Output the (X, Y) coordinate of the center of the cell containing the given text.  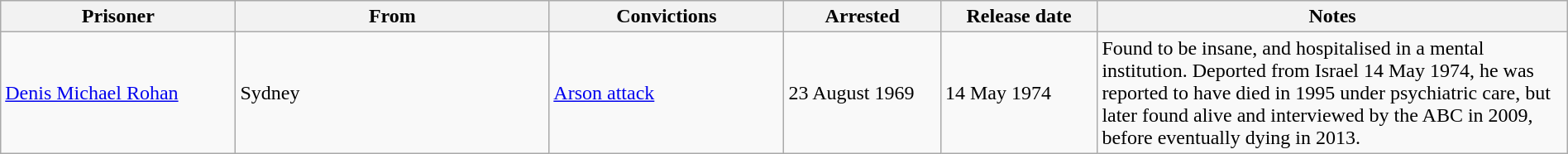
Notes (1332, 17)
Convictions (667, 17)
Sydney (392, 93)
Release date (1019, 17)
Arrested (862, 17)
23 August 1969 (862, 93)
Prisoner (118, 17)
From (392, 17)
14 May 1974 (1019, 93)
Denis Michael Rohan (118, 93)
Arson attack (667, 93)
